From the cell containing the given text, extract its center point as (x, y) coordinate. 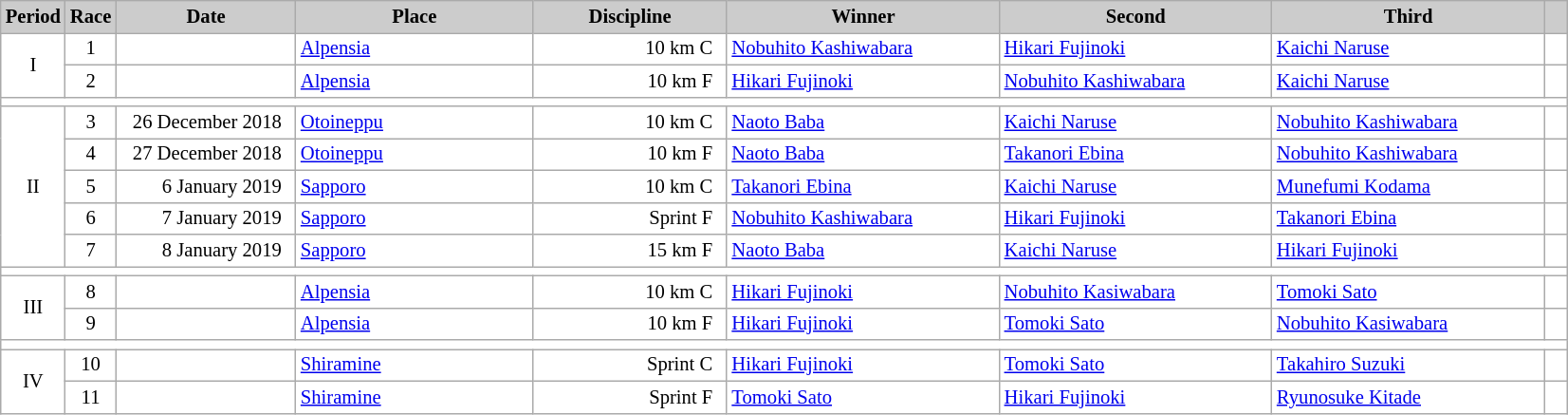
6 January 2019 (206, 186)
4 (91, 154)
Discipline (630, 16)
III (33, 308)
5 (91, 186)
I (33, 65)
Place (415, 16)
Munefumi Kodama (1408, 186)
Winner (863, 16)
Date (206, 16)
Third (1408, 16)
6 (91, 218)
15 km F (630, 250)
Ryunosuke Kitade (1408, 397)
Takahiro Suzuki (1408, 365)
Race (91, 16)
10 (91, 365)
26 December 2018 (206, 123)
IV (33, 381)
1 (91, 48)
Sprint C (630, 365)
7 (91, 250)
7 January 2019 (206, 218)
2 (91, 81)
Period (33, 16)
Second (1136, 16)
11 (91, 397)
II (33, 186)
8 January 2019 (206, 250)
8 (91, 292)
27 December 2018 (206, 154)
9 (91, 324)
3 (91, 123)
